Return (X, Y) of the center of cell containing provided text 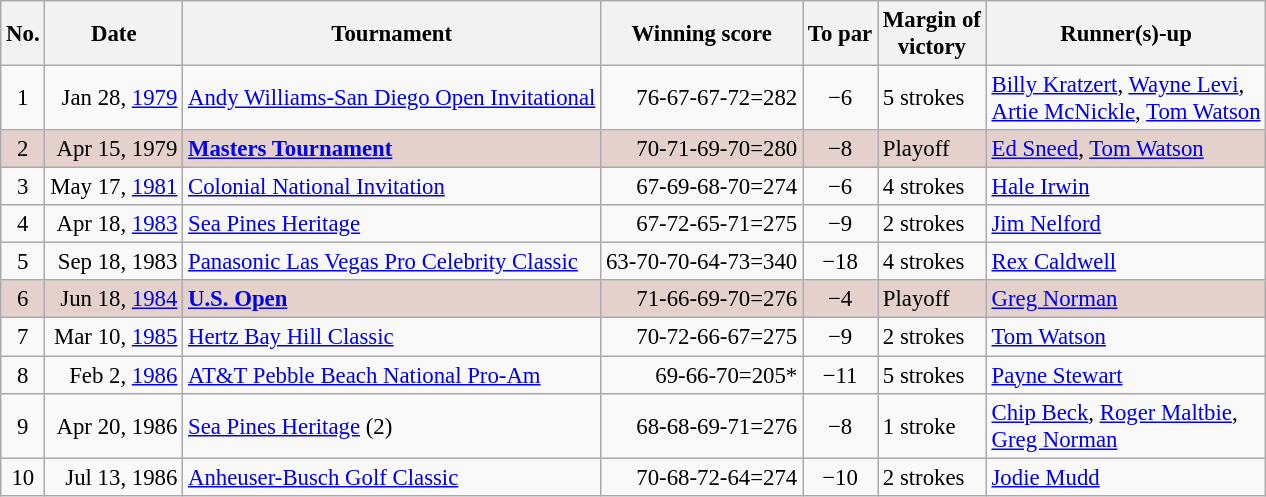
Jun 18, 1984 (114, 299)
67-72-65-71=275 (702, 224)
−18 (840, 262)
Sep 18, 1983 (114, 262)
Feb 2, 1986 (114, 375)
Tournament (392, 34)
7 (23, 337)
Sea Pines Heritage (2) (392, 426)
Hertz Bay Hill Classic (392, 337)
68-68-69-71=276 (702, 426)
−10 (840, 477)
Runner(s)-up (1126, 34)
Mar 10, 1985 (114, 337)
63-70-70-64-73=340 (702, 262)
Jan 28, 1979 (114, 98)
AT&T Pebble Beach National Pro-Am (392, 375)
Rex Caldwell (1126, 262)
Jim Nelford (1126, 224)
Anheuser-Busch Golf Classic (392, 477)
70-72-66-67=275 (702, 337)
1 (23, 98)
3 (23, 187)
67-69-68-70=274 (702, 187)
70-71-69-70=280 (702, 149)
Apr 15, 1979 (114, 149)
Jodie Mudd (1126, 477)
6 (23, 299)
Andy Williams-San Diego Open Invitational (392, 98)
Sea Pines Heritage (392, 224)
1 stroke (932, 426)
Billy Kratzert, Wayne Levi, Artie McNickle, Tom Watson (1126, 98)
Tom Watson (1126, 337)
Hale Irwin (1126, 187)
Ed Sneed, Tom Watson (1126, 149)
10 (23, 477)
Margin ofvictory (932, 34)
Masters Tournament (392, 149)
May 17, 1981 (114, 187)
5 (23, 262)
Panasonic Las Vegas Pro Celebrity Classic (392, 262)
Apr 20, 1986 (114, 426)
Date (114, 34)
2 (23, 149)
Jul 13, 1986 (114, 477)
Colonial National Invitation (392, 187)
71-66-69-70=276 (702, 299)
Winning score (702, 34)
Chip Beck, Roger Maltbie, Greg Norman (1126, 426)
To par (840, 34)
69-66-70=205* (702, 375)
−11 (840, 375)
No. (23, 34)
8 (23, 375)
70-68-72-64=274 (702, 477)
9 (23, 426)
−4 (840, 299)
4 (23, 224)
Payne Stewart (1126, 375)
76-67-67-72=282 (702, 98)
Apr 18, 1983 (114, 224)
Greg Norman (1126, 299)
U.S. Open (392, 299)
